Identify which cell holds the provided text, then report its [X, Y] central coordinate. 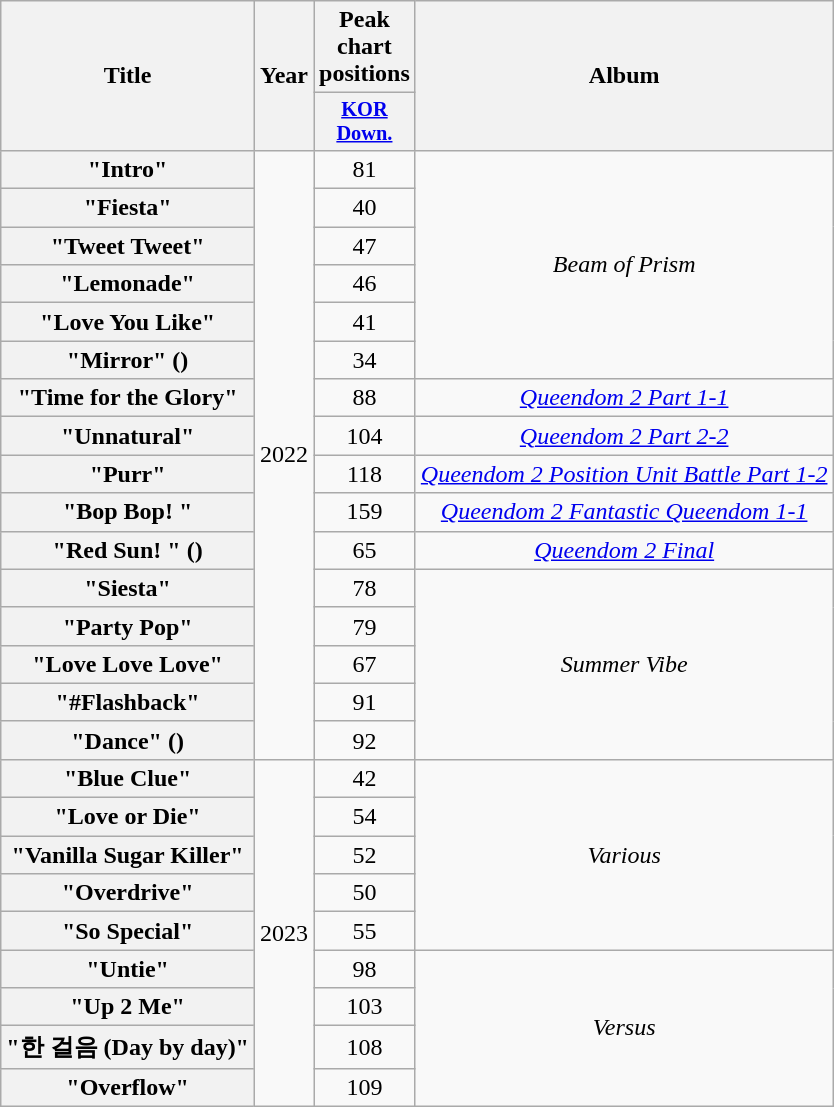
"So Special" [128, 931]
"Time for the Glory" [128, 398]
46 [365, 284]
"Unnatural" [128, 436]
"Bop Bop! " [128, 512]
"Up 2 Me" [128, 1007]
"Intro" [128, 169]
"Dance" () [128, 740]
92 [365, 740]
"Vanilla Sugar Killer" [128, 855]
"Purr" [128, 474]
50 [365, 893]
"Love You Like" [128, 322]
Queendom 2 Fantastic Queendom 1-1 [624, 512]
Queendom 2 Part 2-2 [624, 436]
"Blue Clue" [128, 778]
"Love Love Love" [128, 664]
65 [365, 550]
"Red Sun! " () [128, 550]
Peak chart positions [365, 47]
47 [365, 246]
78 [365, 588]
"Lemonade" [128, 284]
55 [365, 931]
81 [365, 169]
159 [365, 512]
Beam of Prism [624, 264]
42 [365, 778]
79 [365, 626]
"Untie" [128, 969]
Versus [624, 1028]
"Overflow" [128, 1087]
"Party Pop" [128, 626]
108 [365, 1048]
Various [624, 854]
Queendom 2 Final [624, 550]
Queendom 2 Position Unit Battle Part 1-2 [624, 474]
Album [624, 76]
52 [365, 855]
"Fiesta" [128, 208]
"Tweet Tweet" [128, 246]
KORDown. [365, 122]
104 [365, 436]
"Love or Die" [128, 817]
"#Flashback" [128, 702]
91 [365, 702]
41 [365, 322]
Title [128, 76]
67 [365, 664]
Summer Vibe [624, 664]
54 [365, 817]
"Mirror" () [128, 360]
"Siesta" [128, 588]
103 [365, 1007]
34 [365, 360]
2022 [284, 454]
118 [365, 474]
40 [365, 208]
Year [284, 76]
"한 걸음 (Day by day)" [128, 1048]
"Overdrive" [128, 893]
88 [365, 398]
109 [365, 1087]
98 [365, 969]
2023 [284, 932]
Queendom 2 Part 1-1 [624, 398]
